Extract the [X, Y] coordinate from the center of the cell holding the provided text.  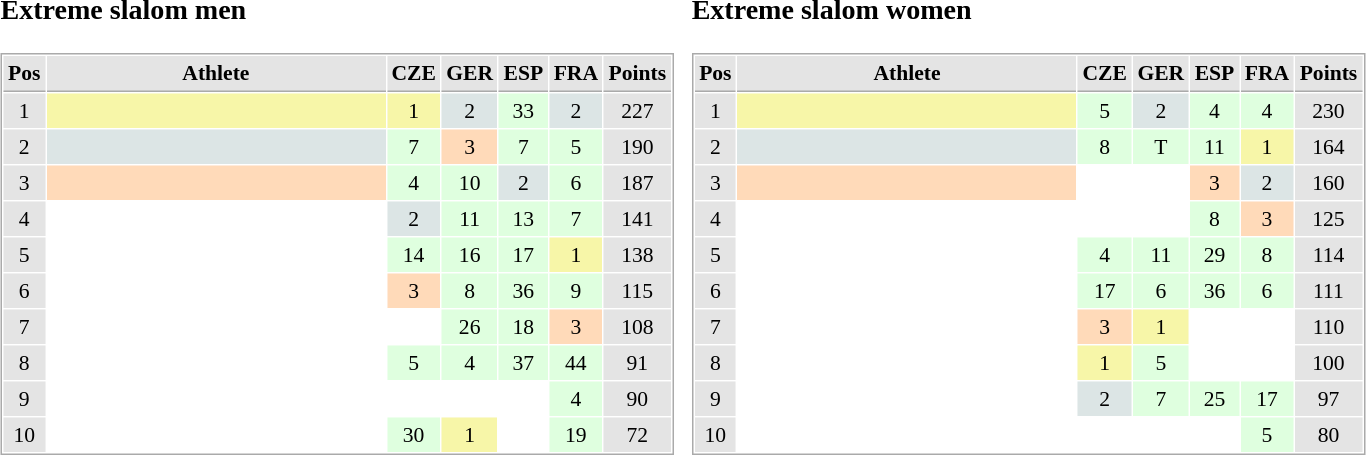
T [1161, 147]
13 [524, 219]
190 [638, 147]
44 [576, 363]
14 [414, 255]
16 [470, 255]
110 [1328, 327]
19 [576, 435]
30 [414, 435]
141 [638, 219]
25 [1214, 399]
114 [1328, 255]
91 [638, 363]
97 [1328, 399]
125 [1328, 219]
90 [638, 399]
72 [638, 435]
227 [638, 111]
160 [1328, 183]
80 [1328, 435]
187 [638, 183]
115 [638, 291]
100 [1328, 363]
230 [1328, 111]
111 [1328, 291]
29 [1214, 255]
108 [638, 327]
18 [524, 327]
138 [638, 255]
37 [524, 363]
26 [470, 327]
164 [1328, 147]
33 [524, 111]
